Detect which cell encompasses the target text, then output its (x, y) center coordinate. 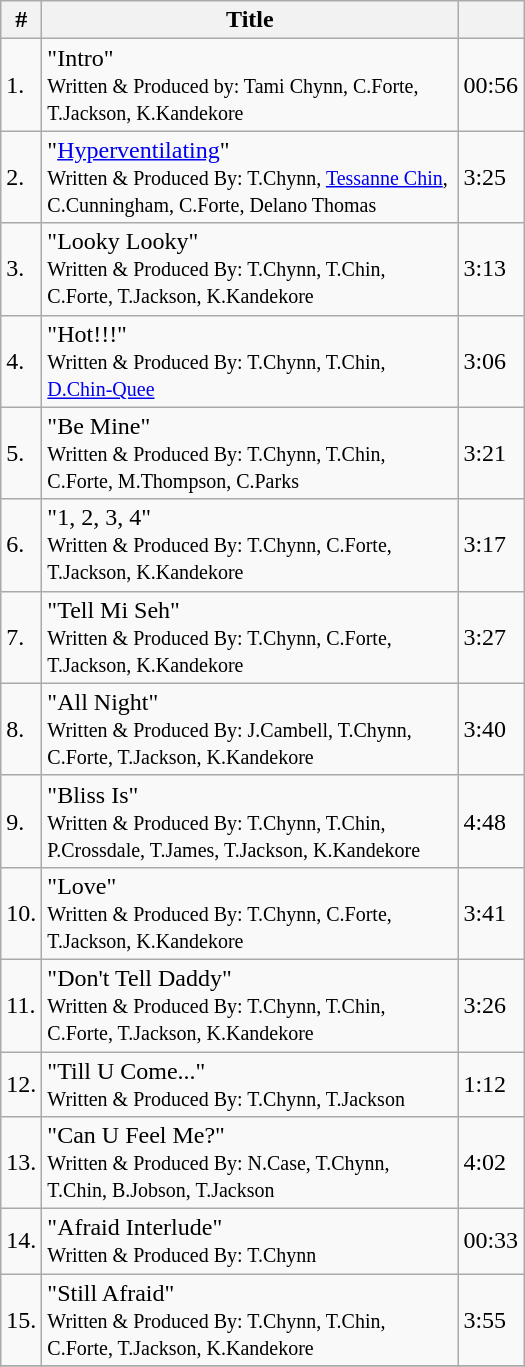
"Still Afraid" Written & Produced By: T.Chynn, T.Chin, C.Forte, T.Jackson, K.Kandekore (250, 1320)
3:26 (491, 1005)
"Be Mine" Written & Produced By: T.Chynn, T.Chin, C.Forte, M.Thompson, C.Parks (250, 453)
"Don't Tell Daddy" Written & Produced By: T.Chynn, T.Chin, C.Forte, T.Jackson, K.Kandekore (250, 1005)
"All Night" Written & Produced By: J.Cambell, T.Chynn, C.Forte, T.Jackson, K.Kandekore (250, 729)
1. (22, 85)
4:48 (491, 821)
"Till U Come..." Written & Produced By: T.Chynn, T.Jackson (250, 1084)
13. (22, 1163)
9. (22, 821)
3:13 (491, 269)
8. (22, 729)
"Can U Feel Me?" Written & Produced By: N.Case, T.Chynn, T.Chin, B.Jobson, T.Jackson (250, 1163)
3:17 (491, 545)
4. (22, 361)
4:02 (491, 1163)
6. (22, 545)
"Bliss Is" Written & Produced By: T.Chynn, T.Chin, P.Crossdale, T.James, T.Jackson, K.Kandekore (250, 821)
5. (22, 453)
"1, 2, 3, 4" Written & Produced By: T.Chynn, C.Forte, T.Jackson, K.Kandekore (250, 545)
3:06 (491, 361)
00:56 (491, 85)
# (22, 20)
00:33 (491, 1242)
3:27 (491, 637)
3:55 (491, 1320)
"Love" Written & Produced By: T.Chynn, C.Forte, T.Jackson, K.Kandekore (250, 913)
"Intro" Written & Produced by: Tami Chynn, C.Forte, T.Jackson, K.Kandekore (250, 85)
3:25 (491, 177)
"Hyperventilating" Written & Produced By: T.Chynn, Tessanne Chin, C.Cunningham, C.Forte, Delano Thomas (250, 177)
3. (22, 269)
Title (250, 20)
15. (22, 1320)
10. (22, 913)
14. (22, 1242)
11. (22, 1005)
"Tell Mi Seh" Written & Produced By: T.Chynn, C.Forte, T.Jackson, K.Kandekore (250, 637)
2. (22, 177)
1:12 (491, 1084)
"Hot!!!" Written & Produced By: T.Chynn, T.Chin, D.Chin-Quee (250, 361)
3:40 (491, 729)
3:41 (491, 913)
12. (22, 1084)
"Looky Looky" Written & Produced By: T.Chynn, T.Chin, C.Forte, T.Jackson, K.Kandekore (250, 269)
"Afraid Interlude" Written & Produced By: T.Chynn (250, 1242)
7. (22, 637)
3:21 (491, 453)
